For the text-containing cell, return its midpoint in (x, y) coordinate format. 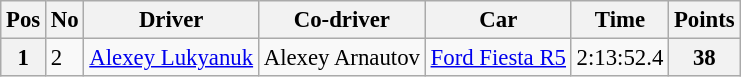
No (65, 20)
38 (704, 58)
Driver (171, 20)
Pos (24, 20)
Ford Fiesta R5 (498, 58)
Co-driver (342, 20)
2:13:52.4 (620, 58)
Alexey Arnautov (342, 58)
Points (704, 20)
Alexey Lukyanuk (171, 58)
1 (24, 58)
Time (620, 20)
2 (65, 58)
Car (498, 20)
